From the cell containing the given text, extract its center point as [x, y] coordinate. 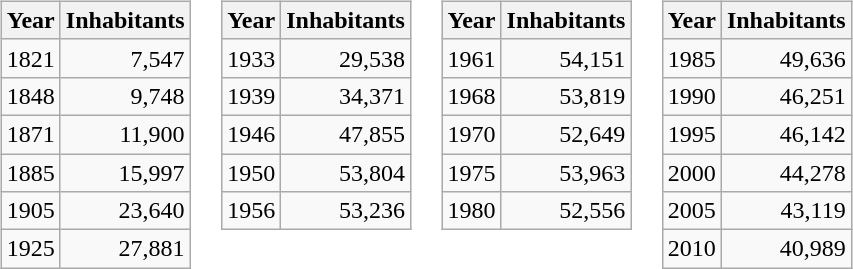
1956 [252, 211]
1970 [472, 134]
54,151 [566, 58]
43,119 [786, 211]
1968 [472, 96]
53,819 [566, 96]
29,538 [346, 58]
52,649 [566, 134]
23,640 [125, 211]
44,278 [786, 173]
53,963 [566, 173]
1950 [252, 173]
53,236 [346, 211]
1939 [252, 96]
1975 [472, 173]
11,900 [125, 134]
53,804 [346, 173]
1925 [30, 249]
46,142 [786, 134]
40,989 [786, 249]
1821 [30, 58]
1848 [30, 96]
1905 [30, 211]
1871 [30, 134]
2000 [692, 173]
7,547 [125, 58]
1985 [692, 58]
2010 [692, 249]
1933 [252, 58]
1980 [472, 211]
27,881 [125, 249]
47,855 [346, 134]
1961 [472, 58]
46,251 [786, 96]
1885 [30, 173]
49,636 [786, 58]
9,748 [125, 96]
34,371 [346, 96]
1946 [252, 134]
2005 [692, 211]
15,997 [125, 173]
52,556 [566, 211]
1995 [692, 134]
1990 [692, 96]
